Detect which cell encompasses the target text, then output its (X, Y) center coordinate. 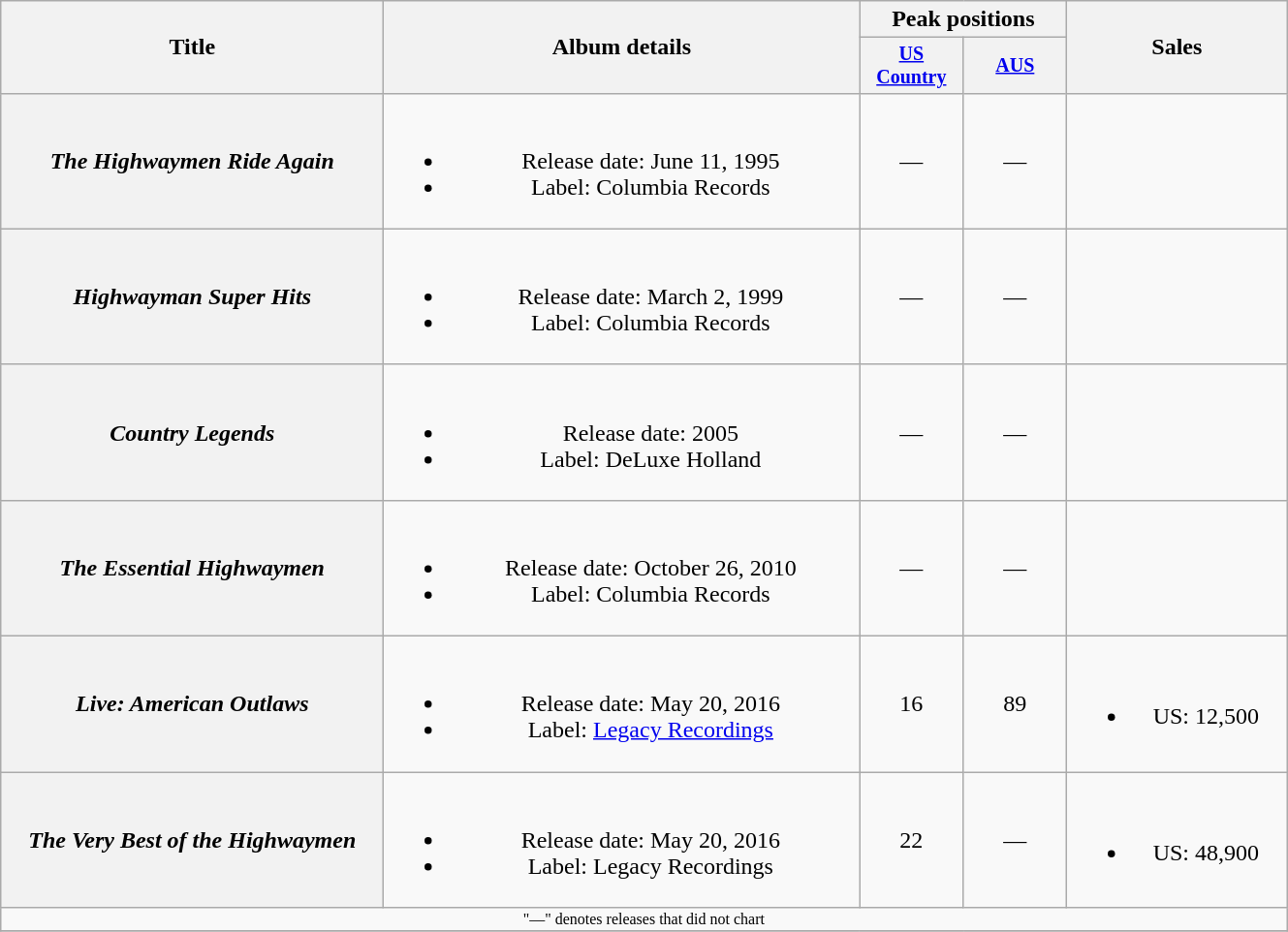
Live: American Outlaws (192, 704)
Release date: October 26, 2010Label: Columbia Records (622, 568)
Title (192, 47)
Release date: June 11, 1995Label: Columbia Records (622, 161)
Sales (1177, 47)
The Highwaymen Ride Again (192, 161)
The Essential Highwaymen (192, 568)
89 (1016, 704)
Country Legends (192, 432)
Peak positions (963, 19)
The Very Best of the Highwaymen (192, 840)
22 (911, 840)
Release date: March 2, 1999Label: Columbia Records (622, 296)
AUS (1016, 66)
Release date: 2005Label: DeLuxe Holland (622, 432)
Highwayman Super Hits (192, 296)
Album details (622, 47)
US: 12,500 (1177, 704)
16 (911, 704)
US: 48,900 (1177, 840)
"—" denotes releases that did not chart (644, 919)
US Country (911, 66)
